Determine the [X, Y] coordinate at the center of the cell enclosing the given text.  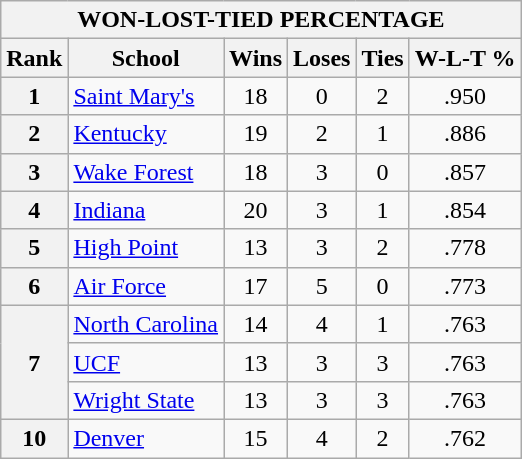
.778 [465, 248]
Denver [146, 438]
15 [256, 438]
Kentucky [146, 134]
Saint Mary's [146, 96]
20 [256, 210]
Indiana [146, 210]
Ties [382, 58]
.762 [465, 438]
Wins [256, 58]
10 [34, 438]
.857 [465, 172]
W-L-T % [465, 58]
Wright State [146, 400]
19 [256, 134]
7 [34, 362]
Loses [322, 58]
WON-LOST-TIED PERCENTAGE [261, 20]
.886 [465, 134]
Wake Forest [146, 172]
.854 [465, 210]
High Point [146, 248]
Rank [34, 58]
6 [34, 286]
17 [256, 286]
.773 [465, 286]
Air Force [146, 286]
.950 [465, 96]
14 [256, 324]
North Carolina [146, 324]
UCF [146, 362]
School [146, 58]
